From the cell containing the given text, extract its center point as (x, y) coordinate. 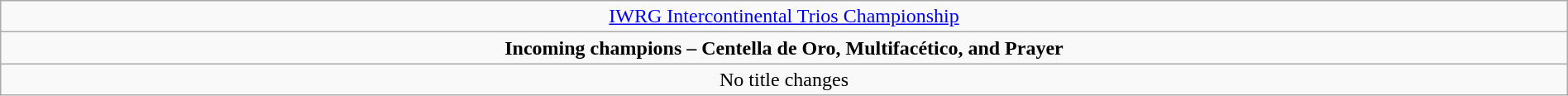
IWRG Intercontinental Trios Championship (784, 17)
No title changes (784, 79)
Incoming champions – Centella de Oro, Multifacético, and Prayer (784, 48)
